Return the [x, y] coordinate for the center point of the cell that contains the specified text.  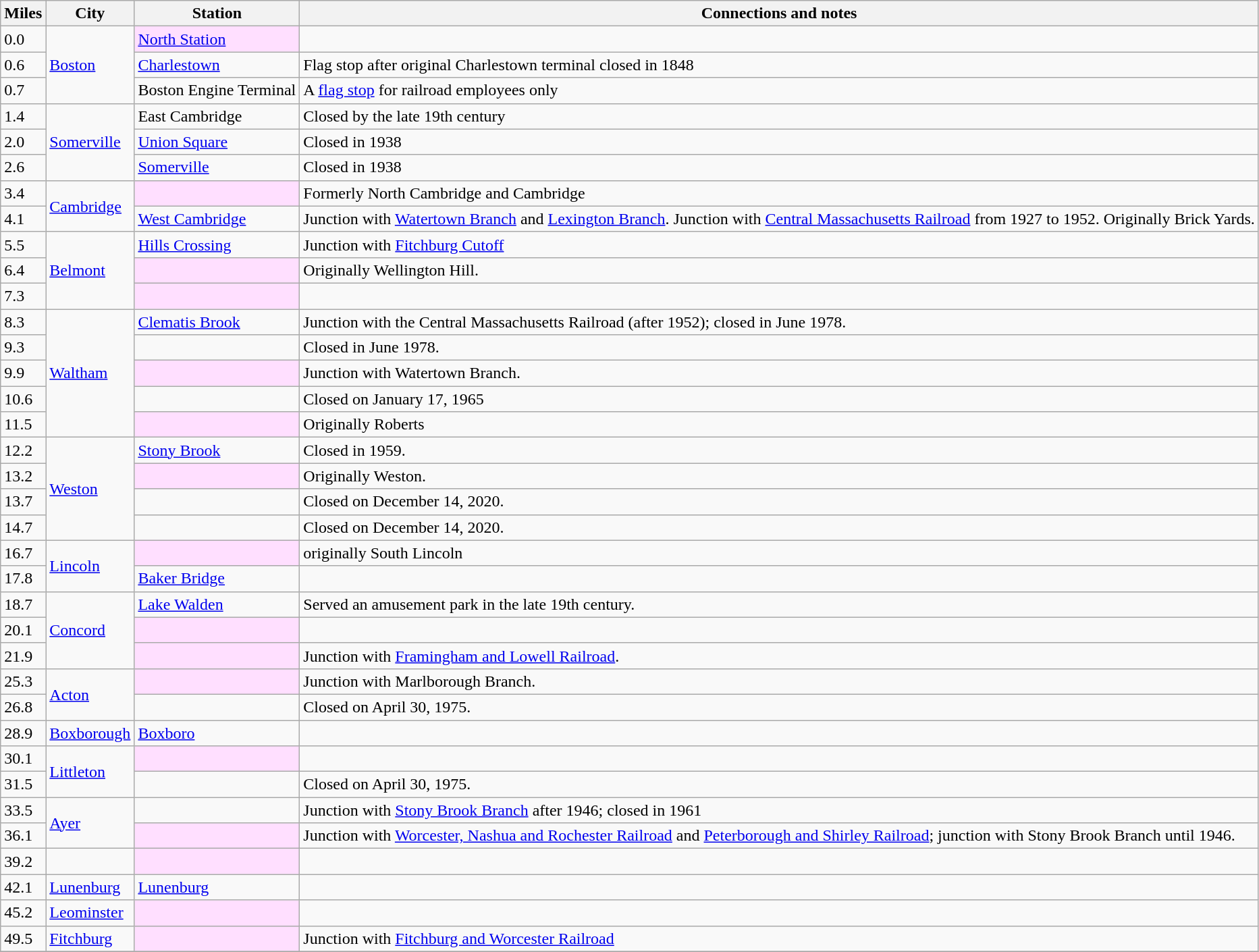
31.5 [23, 785]
25.3 [23, 681]
0.0 [23, 39]
Charlestown [217, 65]
Cambridge [90, 206]
Junction with Watertown Branch. [779, 373]
Miles [23, 14]
Boxborough [90, 733]
Closed by the late 19th century [779, 116]
45.2 [23, 913]
Acton [90, 694]
Junction with Framingham and Lowell Railroad. [779, 656]
2.6 [23, 167]
North Station [217, 39]
Station [217, 14]
8.3 [23, 322]
Weston [90, 489]
Belmont [90, 270]
Junction with Watertown Branch and Lexington Branch. Junction with Central Massachusetts Railroad from 1927 to 1952. Originally Brick Yards. [779, 219]
16.7 [23, 553]
Junction with Fitchburg Cutoff [779, 244]
4.1 [23, 219]
Junction with Worcester, Nashua and Rochester Railroad and Peterborough and Shirley Railroad; junction with Stony Brook Branch until 1946. [779, 836]
11.5 [23, 425]
Junction with Stony Brook Branch after 1946; closed in 1961 [779, 810]
Stony Brook [217, 450]
Lincoln [90, 566]
Fitchburg [90, 938]
originally South Lincoln [779, 553]
1.4 [23, 116]
Closed in June 1978. [779, 348]
33.5 [23, 810]
Clematis Brook [217, 322]
39.2 [23, 862]
Boston Engine Terminal [217, 90]
Flag stop after original Charlestown terminal closed in 1848 [779, 65]
Originally Wellington Hill. [779, 270]
42.1 [23, 887]
0.6 [23, 65]
Closed on January 17, 1965 [779, 399]
Connections and notes [779, 14]
6.4 [23, 270]
East Cambridge [217, 116]
Leominster [90, 913]
18.7 [23, 604]
5.5 [23, 244]
13.2 [23, 476]
36.1 [23, 836]
Formerly North Cambridge and Cambridge [779, 193]
13.7 [23, 502]
7.3 [23, 296]
14.7 [23, 527]
A flag stop for railroad employees only [779, 90]
Union Square [217, 142]
Littleton [90, 772]
Boston [90, 65]
Junction with the Central Massachusetts Railroad (after 1952); closed in June 1978. [779, 322]
Ayer [90, 823]
9.3 [23, 348]
Boxboro [217, 733]
Served an amusement park in the late 19th century. [779, 604]
49.5 [23, 938]
Originally Weston. [779, 476]
28.9 [23, 733]
26.8 [23, 707]
0.7 [23, 90]
Originally Roberts [779, 425]
Baker Bridge [217, 579]
9.9 [23, 373]
3.4 [23, 193]
10.6 [23, 399]
17.8 [23, 579]
30.1 [23, 759]
Concord [90, 630]
2.0 [23, 142]
Junction with Marlborough Branch. [779, 681]
Closed in 1959. [779, 450]
20.1 [23, 630]
West Cambridge [217, 219]
21.9 [23, 656]
Lake Walden [217, 604]
City [90, 14]
12.2 [23, 450]
Hills Crossing [217, 244]
Junction with Fitchburg and Worcester Railroad [779, 938]
Waltham [90, 373]
